Return the [x, y] coordinate for the center point of the cell that contains the specified text.  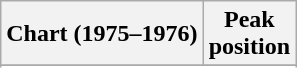
Peakposition [249, 34]
Chart (1975–1976) [102, 34]
